Return the (x, y) coordinate for the center point of the cell that contains the specified text.  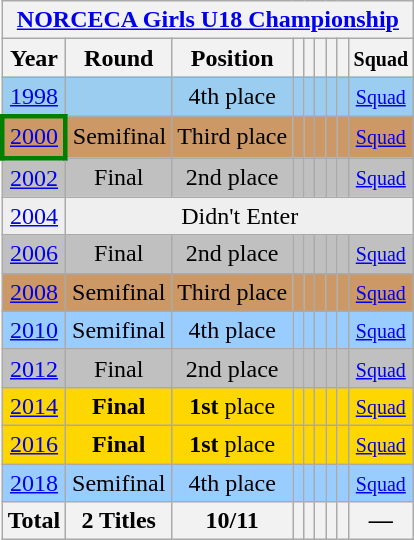
2006 (34, 254)
2016 (34, 444)
2 Titles (119, 521)
2012 (34, 368)
Didn't Enter (240, 216)
10/11 (232, 521)
2004 (34, 216)
2002 (34, 178)
NORCECA Girls U18 Championship (208, 20)
2010 (34, 330)
— (381, 521)
Total (34, 521)
2000 (34, 136)
1998 (34, 97)
2014 (34, 406)
Round (119, 58)
2008 (34, 292)
Year (34, 58)
Position (232, 58)
2018 (34, 483)
